From the cell containing the given text, extract its center point as [x, y] coordinate. 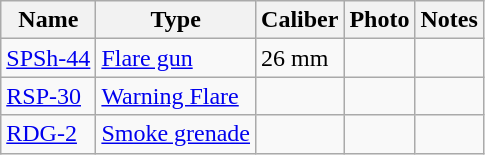
Flare gun [176, 58]
Photo [380, 20]
Type [176, 20]
SPSh-44 [48, 58]
RSP-30 [48, 96]
RDG-2 [48, 134]
Caliber [300, 20]
Smoke grenade [176, 134]
Warning Flare [176, 96]
Name [48, 20]
26 mm [300, 58]
Notes [449, 20]
